Return the (X, Y) coordinate for the center point of the cell that contains the specified text.  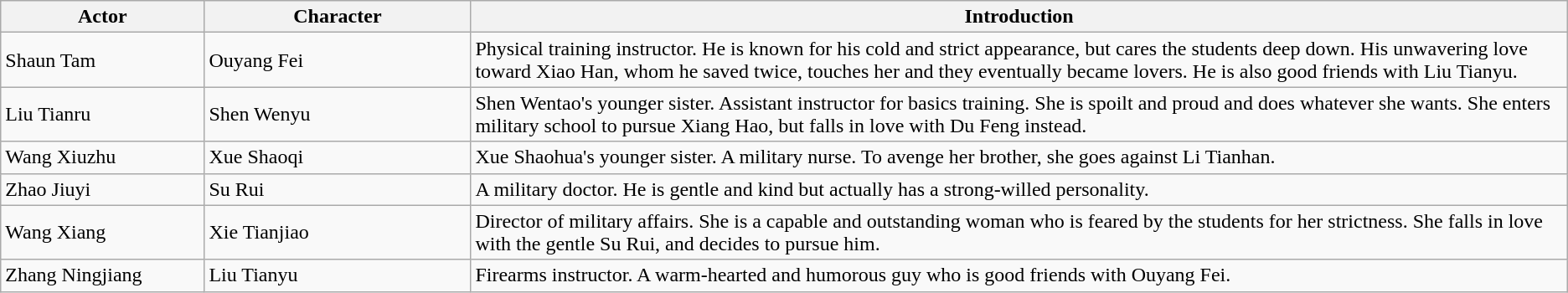
Actor (102, 17)
Zhao Jiuyi (102, 189)
Su Rui (338, 189)
Introduction (1019, 17)
Xue Shaohua's younger sister. A military nurse. To avenge her brother, she goes against Li Tianhan. (1019, 157)
A military doctor. He is gentle and kind but actually has a strong-willed personality. (1019, 189)
Ouyang Fei (338, 60)
Firearms instructor. A warm-hearted and humorous guy who is good friends with Ouyang Fei. (1019, 275)
Zhang Ningjiang (102, 275)
Shen Wenyu (338, 114)
Xue Shaoqi (338, 157)
Liu Tianru (102, 114)
Wang Xiuzhu (102, 157)
Liu Tianyu (338, 275)
Wang Xiang (102, 233)
Character (338, 17)
Xie Tianjiao (338, 233)
Shaun Tam (102, 60)
